Extract the [x, y] coordinate from the center of the cell holding the provided text.  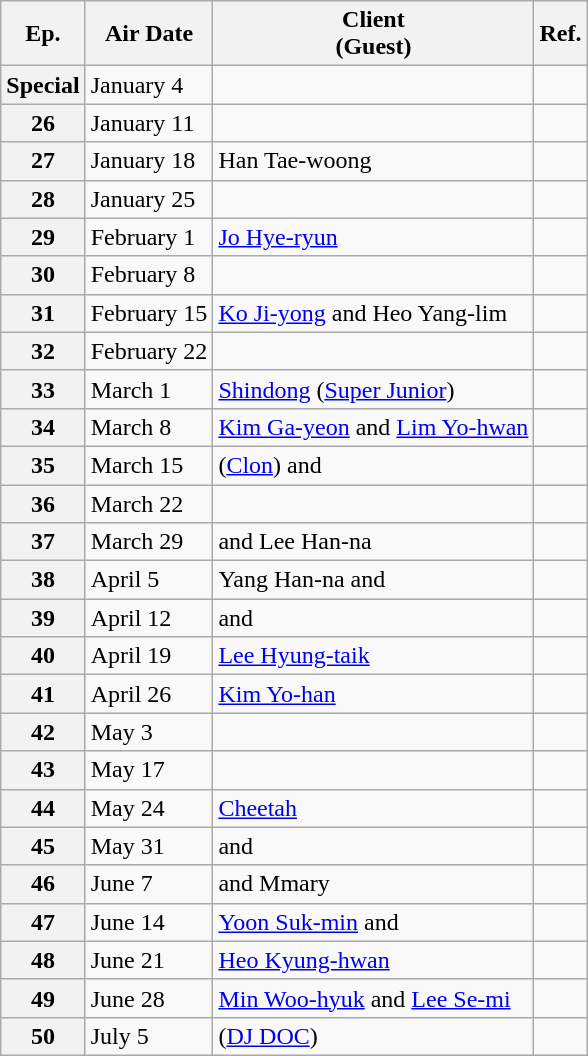
June 21 [149, 960]
45 [43, 846]
June 7 [149, 884]
Yang Han-na and [374, 580]
February 15 [149, 313]
44 [43, 808]
and Lee Han-na [374, 542]
27 [43, 161]
May 24 [149, 808]
Heo Kyung-hwan [374, 960]
June 28 [149, 998]
and Mmary [374, 884]
Kim Ga-yeon and Lim Yo-hwan [374, 427]
January 4 [149, 85]
36 [43, 503]
29 [43, 237]
April 5 [149, 580]
March 1 [149, 389]
Air Date [149, 34]
May 31 [149, 846]
Ep. [43, 34]
35 [43, 465]
January 25 [149, 199]
Ref. [560, 34]
43 [43, 770]
Special [43, 85]
July 5 [149, 1036]
46 [43, 884]
Lee Hyung-taik [374, 656]
April 26 [149, 694]
Min Woo-hyuk and Lee Se-mi [374, 998]
40 [43, 656]
Ko Ji-yong and Heo Yang-lim [374, 313]
33 [43, 389]
28 [43, 199]
48 [43, 960]
47 [43, 922]
38 [43, 580]
June 14 [149, 922]
Client(Guest) [374, 34]
March 8 [149, 427]
Shindong (Super Junior) [374, 389]
(Clon) and [374, 465]
March 29 [149, 542]
Yoon Suk-min and [374, 922]
April 12 [149, 618]
32 [43, 351]
Kim Yo-han [374, 694]
34 [43, 427]
Cheetah [374, 808]
41 [43, 694]
39 [43, 618]
26 [43, 123]
42 [43, 732]
(DJ DOC) [374, 1036]
May 17 [149, 770]
April 19 [149, 656]
May 3 [149, 732]
January 18 [149, 161]
March 15 [149, 465]
Jo Hye-ryun [374, 237]
50 [43, 1036]
31 [43, 313]
49 [43, 998]
37 [43, 542]
February 1 [149, 237]
March 22 [149, 503]
January 11 [149, 123]
Han Tae-woong [374, 161]
30 [43, 275]
February 22 [149, 351]
February 8 [149, 275]
